Search for the cell housing the specified text and yield its (X, Y) center coordinate. 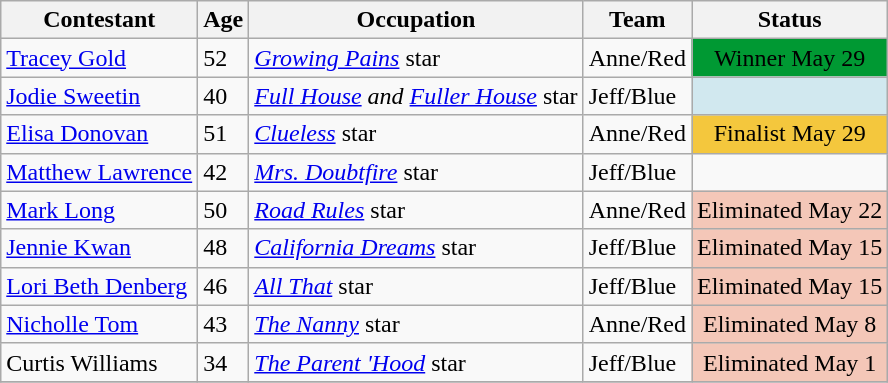
Growing Pains star (416, 58)
Team (637, 20)
34 (224, 362)
Lori Beth Denberg (100, 286)
Nicholle Tom (100, 324)
48 (224, 248)
Curtis Williams (100, 362)
The Parent 'Hood star (416, 362)
52 (224, 58)
Occupation (416, 20)
Contestant (100, 20)
All That star (416, 286)
Clueless star (416, 134)
Jodie Sweetin (100, 96)
Matthew Lawrence (100, 172)
Tracey Gold (100, 58)
Jennie Kwan (100, 248)
40 (224, 96)
Eliminated May 1 (790, 362)
Winner May 29 (790, 58)
Eliminated May 22 (790, 210)
Mrs. Doubtfire star (416, 172)
Elisa Donovan (100, 134)
Mark Long (100, 210)
Finalist May 29 (790, 134)
Road Rules star (416, 210)
Full House and Fuller House star (416, 96)
Eliminated May 8 (790, 324)
California Dreams star (416, 248)
51 (224, 134)
43 (224, 324)
Status (790, 20)
42 (224, 172)
The Nanny star (416, 324)
Age (224, 20)
50 (224, 210)
46 (224, 286)
